Output the [X, Y] coordinate of the center of the cell containing the given text.  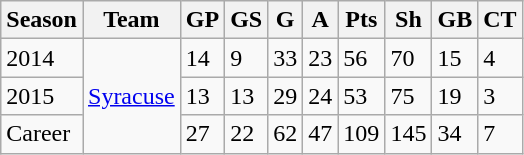
33 [286, 58]
9 [246, 58]
Team [131, 20]
Career [42, 134]
3 [500, 96]
Pts [362, 20]
56 [362, 58]
22 [246, 134]
GP [202, 20]
53 [362, 96]
2015 [42, 96]
7 [500, 134]
4 [500, 58]
29 [286, 96]
Season [42, 20]
145 [408, 134]
A [320, 20]
GS [246, 20]
GB [455, 20]
75 [408, 96]
2014 [42, 58]
14 [202, 58]
CT [500, 20]
23 [320, 58]
109 [362, 134]
70 [408, 58]
27 [202, 134]
G [286, 20]
Sh [408, 20]
Syracuse [131, 96]
19 [455, 96]
15 [455, 58]
47 [320, 134]
62 [286, 134]
34 [455, 134]
24 [320, 96]
